Return (x, y) of the center of cell containing provided text 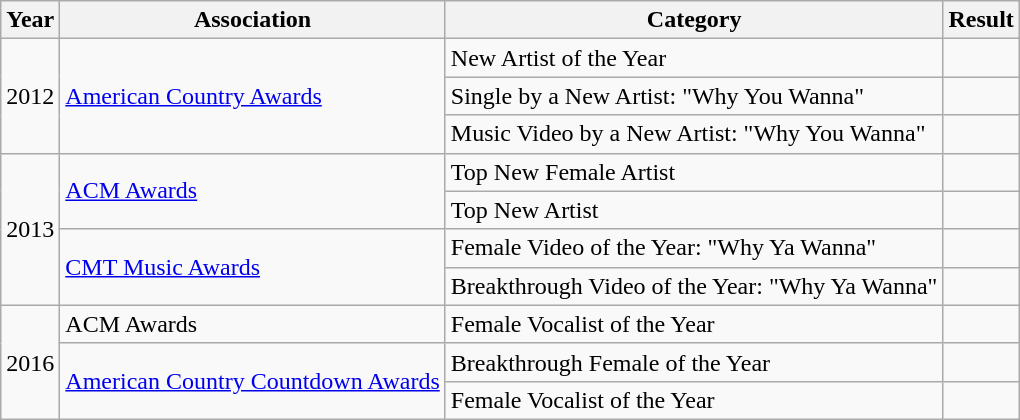
Result (981, 20)
Category (694, 20)
American Country Countdown Awards (252, 381)
2016 (30, 362)
Breakthrough Female of the Year (694, 362)
Association (252, 20)
Single by a New Artist: "Why You Wanna" (694, 96)
Female Video of the Year: "Why Ya Wanna" (694, 248)
Breakthrough Video of the Year: "Why Ya Wanna" (694, 286)
New Artist of the Year (694, 58)
2012 (30, 96)
American Country Awards (252, 96)
Top New Female Artist (694, 172)
Year (30, 20)
Top New Artist (694, 210)
CMT Music Awards (252, 267)
2013 (30, 229)
Music Video by a New Artist: "Why You Wanna" (694, 134)
